Pinpoint the cell where the given text exists, returning its (X, Y) midpoint coordinate. 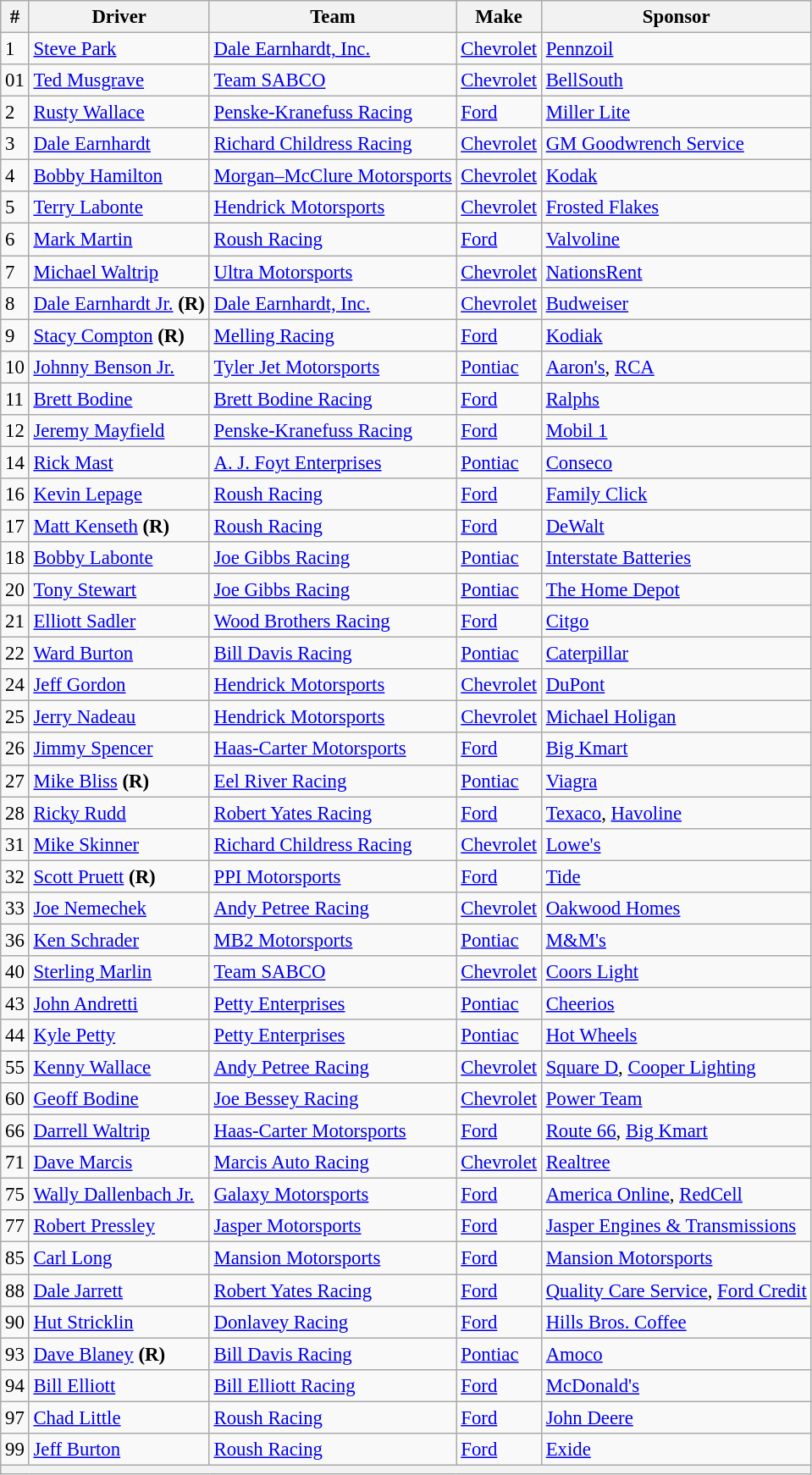
Scott Pruett (R) (119, 876)
Miller Lite (676, 113)
16 (15, 494)
Morgan–McClure Motorsports (333, 176)
Brett Bodine (119, 399)
97 (15, 1417)
# (15, 17)
Bill Elliott Racing (333, 1385)
43 (15, 1003)
Joe Nemechek (119, 909)
25 (15, 717)
66 (15, 1131)
32 (15, 876)
Quality Care Service, Ford Credit (676, 1290)
Geoff Bodine (119, 1099)
Sponsor (676, 17)
DuPont (676, 685)
93 (15, 1354)
John Deere (676, 1417)
33 (15, 909)
17 (15, 526)
Texaco, Havoline (676, 813)
M&M's (676, 940)
Dale Earnhardt (119, 144)
Mike Skinner (119, 844)
Interstate Batteries (676, 558)
Jimmy Spencer (119, 749)
Big Kmart (676, 749)
Kenny Wallace (119, 1068)
McDonald's (676, 1385)
Realtree (676, 1163)
Terry Labonte (119, 207)
Hot Wheels (676, 1036)
Johnny Benson Jr. (119, 367)
Michael Waltrip (119, 272)
Wally Dallenbach Jr. (119, 1195)
America Online, RedCell (676, 1195)
Dave Blaney (R) (119, 1354)
11 (15, 399)
Darrell Waltrip (119, 1131)
The Home Depot (676, 590)
Valvoline (676, 240)
DeWalt (676, 526)
Hills Bros. Coffee (676, 1322)
Lowe's (676, 844)
18 (15, 558)
40 (15, 972)
Budweiser (676, 303)
Dale Jarrett (119, 1290)
Jeremy Mayfield (119, 431)
Power Team (676, 1099)
Team (333, 17)
Family Click (676, 494)
12 (15, 431)
Route 66, Big Kmart (676, 1131)
GM Goodwrench Service (676, 144)
8 (15, 303)
7 (15, 272)
Cheerios (676, 1003)
2 (15, 113)
Rick Mast (119, 462)
26 (15, 749)
Mike Bliss (R) (119, 781)
Jasper Engines & Transmissions (676, 1227)
Joe Bessey Racing (333, 1099)
55 (15, 1068)
Square D, Cooper Lighting (676, 1068)
24 (15, 685)
Tony Stewart (119, 590)
Sterling Marlin (119, 972)
BellSouth (676, 80)
John Andretti (119, 1003)
Ted Musgrave (119, 80)
Kodak (676, 176)
44 (15, 1036)
Melling Racing (333, 335)
Pennzoil (676, 49)
Eel River Racing (333, 781)
NationsRent (676, 272)
Tyler Jet Motorsports (333, 367)
PPI Motorsports (333, 876)
22 (15, 654)
14 (15, 462)
31 (15, 844)
Conseco (676, 462)
Bobby Hamilton (119, 176)
Make (499, 17)
Mobil 1 (676, 431)
Kyle Petty (119, 1036)
Steve Park (119, 49)
01 (15, 80)
Matt Kenseth (R) (119, 526)
Marcis Auto Racing (333, 1163)
Kevin Lepage (119, 494)
Ralphs (676, 399)
MB2 Motorsports (333, 940)
Dale Earnhardt Jr. (R) (119, 303)
90 (15, 1322)
Ward Burton (119, 654)
Coors Light (676, 972)
Oakwood Homes (676, 909)
Jeff Burton (119, 1450)
Ricky Rudd (119, 813)
Galaxy Motorsports (333, 1195)
3 (15, 144)
Ken Schrader (119, 940)
Dave Marcis (119, 1163)
Jerry Nadeau (119, 717)
20 (15, 590)
71 (15, 1163)
21 (15, 621)
Elliott Sadler (119, 621)
4 (15, 176)
27 (15, 781)
1 (15, 49)
85 (15, 1258)
Jasper Motorsports (333, 1227)
Tide (676, 876)
Viagra (676, 781)
Citgo (676, 621)
77 (15, 1227)
Hut Stricklin (119, 1322)
Frosted Flakes (676, 207)
Driver (119, 17)
60 (15, 1099)
88 (15, 1290)
Aaron's, RCA (676, 367)
Wood Brothers Racing (333, 621)
6 (15, 240)
Exide (676, 1450)
Kodiak (676, 335)
Ultra Motorsports (333, 272)
Amoco (676, 1354)
Stacy Compton (R) (119, 335)
Chad Little (119, 1417)
Mark Martin (119, 240)
Jeff Gordon (119, 685)
9 (15, 335)
Michael Holigan (676, 717)
10 (15, 367)
94 (15, 1385)
28 (15, 813)
Donlavey Racing (333, 1322)
A. J. Foyt Enterprises (333, 462)
Bobby Labonte (119, 558)
75 (15, 1195)
Bill Elliott (119, 1385)
Caterpillar (676, 654)
5 (15, 207)
99 (15, 1450)
Brett Bodine Racing (333, 399)
Robert Pressley (119, 1227)
Rusty Wallace (119, 113)
36 (15, 940)
Carl Long (119, 1258)
